Search for the cell housing the specified text and yield its [x, y] center coordinate. 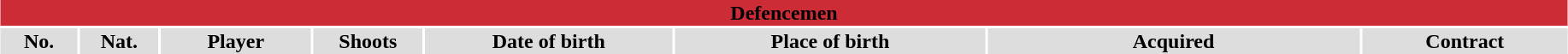
Shoots [368, 41]
Place of birth [830, 41]
Contract [1465, 41]
Date of birth [549, 41]
Defencemen [783, 13]
No. [39, 41]
Nat. [120, 41]
Player [236, 41]
Acquired [1173, 41]
